Search for the cell housing the specified text and yield its (x, y) center coordinate. 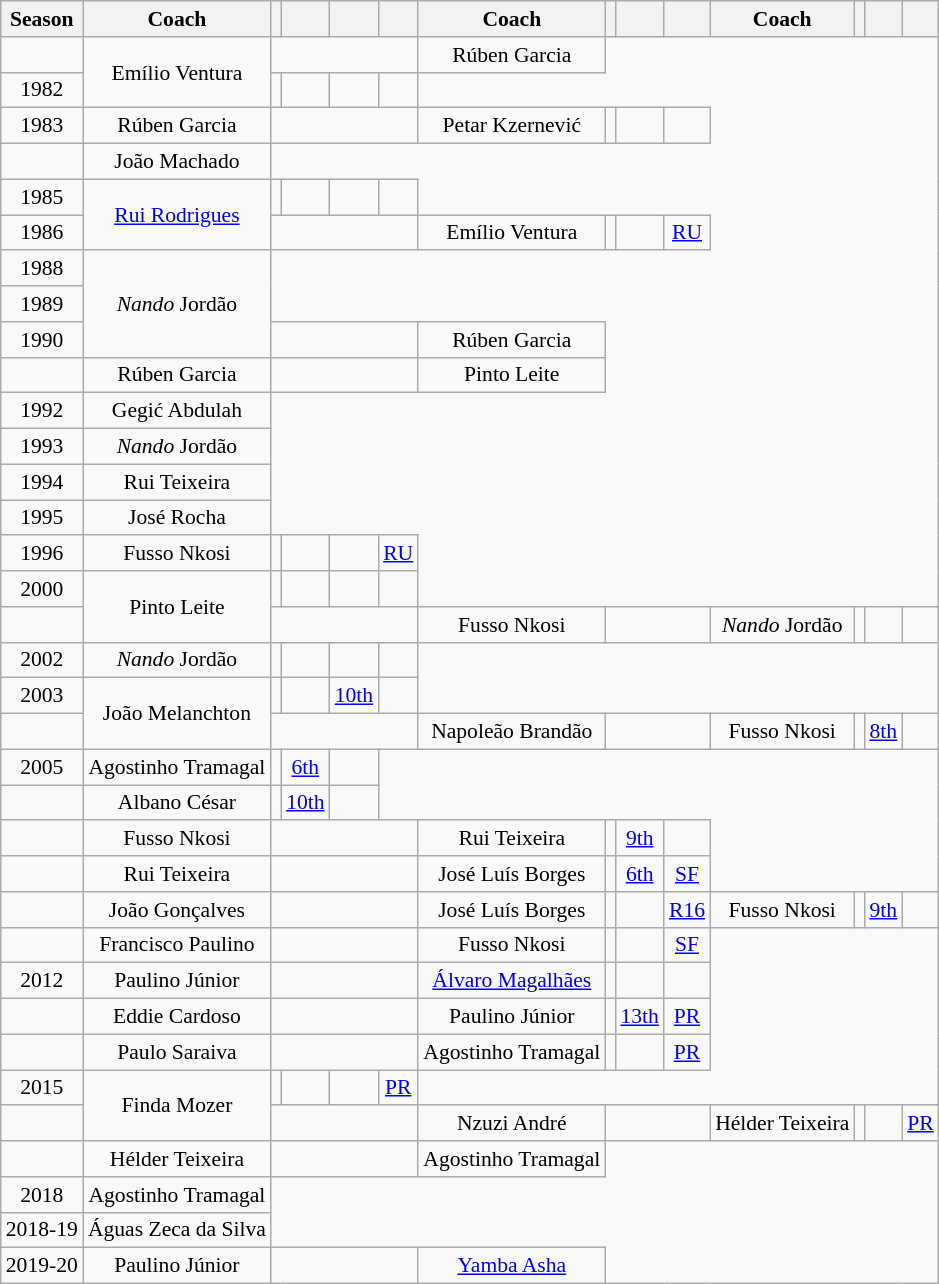
2005 (42, 767)
1985 (42, 197)
Eddie Cardoso (177, 1017)
Rui Rodrigues (177, 214)
Paulo Saraiva (177, 1052)
1994 (42, 482)
2019-20 (42, 1266)
Águas Zeca da Silva (177, 1230)
Albano César (177, 803)
2002 (42, 660)
1995 (42, 518)
1996 (42, 554)
13th (640, 1017)
Francisco Paulino (177, 945)
2018 (42, 1195)
Season (42, 19)
Álvaro Magalhães (512, 981)
João Machado (177, 162)
1989 (42, 304)
1986 (42, 233)
8th (883, 732)
1992 (42, 411)
1982 (42, 90)
João Gonçalves (177, 910)
Yamba Asha (512, 1266)
1988 (42, 269)
2012 (42, 981)
Nzuzi André (512, 1124)
R16 (687, 910)
1983 (42, 126)
Finda Mozer (177, 1106)
2015 (42, 1088)
João Melanchton (177, 714)
Petar Kzernević (512, 126)
2003 (42, 696)
José Rocha (177, 518)
2000 (42, 589)
Napoleão Brandão (512, 732)
1993 (42, 447)
Gegić Abdulah (177, 411)
2018-19 (42, 1230)
1990 (42, 340)
